Return the (x, y) coordinate for the center point of the cell that contains the specified text.  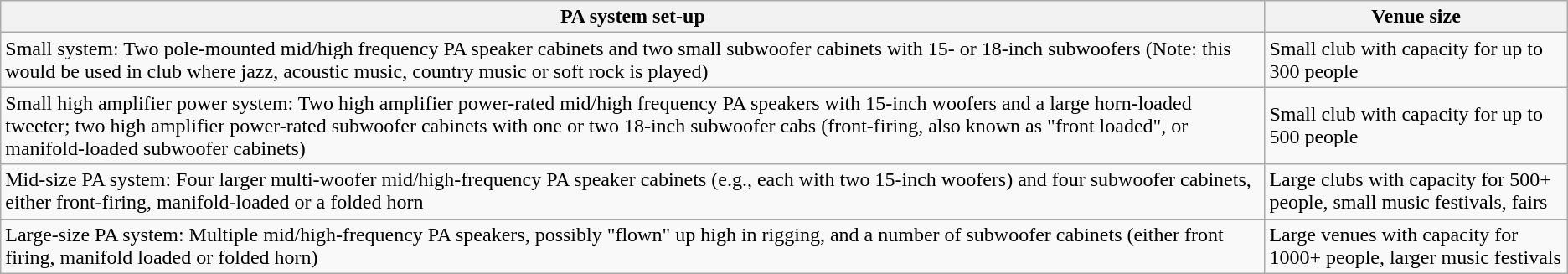
Large venues with capacity for 1000+ people, larger music festivals (1416, 246)
Large clubs with capacity for 500+ people, small music festivals, fairs (1416, 191)
Venue size (1416, 17)
Small club with capacity for up to 500 people (1416, 126)
Small club with capacity for up to 300 people (1416, 60)
PA system set-up (633, 17)
